Detect which cell encompasses the target text, then output its [X, Y] center coordinate. 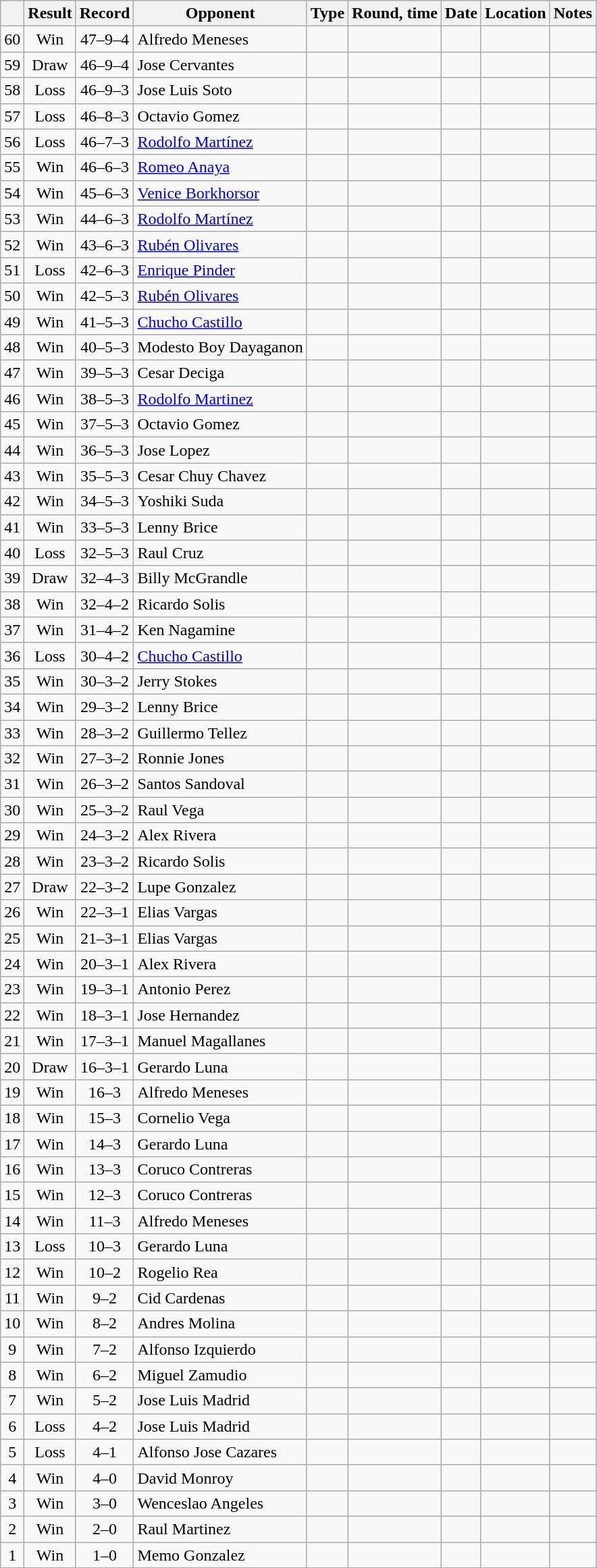
46–6–3 [105, 167]
1–0 [105, 1555]
45 [12, 425]
18 [12, 1118]
15–3 [105, 1118]
38–5–3 [105, 399]
46–7–3 [105, 142]
Cesar Chuy Chavez [220, 476]
50 [12, 296]
Opponent [220, 13]
Alfonso Jose Cazares [220, 1452]
6 [12, 1426]
35 [12, 681]
38 [12, 604]
Rodolfo Martinez [220, 399]
Memo Gonzalez [220, 1555]
29 [12, 836]
12 [12, 1272]
4–1 [105, 1452]
43–6–3 [105, 244]
49 [12, 322]
51 [12, 270]
7–2 [105, 1349]
Santos Sandoval [220, 784]
55 [12, 167]
Raul Cruz [220, 553]
39–5–3 [105, 373]
54 [12, 193]
37 [12, 630]
10 [12, 1324]
46–9–3 [105, 90]
32–4–3 [105, 578]
41–5–3 [105, 322]
5 [12, 1452]
Jose Hernandez [220, 1015]
Guillermo Tellez [220, 732]
5–2 [105, 1401]
Raul Vega [220, 810]
39 [12, 578]
14–3 [105, 1144]
48 [12, 348]
32–4–2 [105, 604]
4 [12, 1478]
19 [12, 1092]
Cesar Deciga [220, 373]
30–4–2 [105, 655]
31 [12, 784]
24–3–2 [105, 836]
27–3–2 [105, 759]
8–2 [105, 1324]
46 [12, 399]
29–3–2 [105, 707]
Billy McGrandle [220, 578]
2–0 [105, 1529]
36 [12, 655]
Record [105, 13]
9 [12, 1349]
13 [12, 1247]
47 [12, 373]
10–3 [105, 1247]
Alfonso Izquierdo [220, 1349]
David Monroy [220, 1478]
Jose Luis Soto [220, 90]
22 [12, 1015]
45–6–3 [105, 193]
56 [12, 142]
26 [12, 913]
52 [12, 244]
32 [12, 759]
Venice Borkhorsor [220, 193]
30–3–2 [105, 681]
4–0 [105, 1478]
Type [327, 13]
Notes [573, 13]
46–9–4 [105, 65]
27 [12, 887]
47–9–4 [105, 39]
18–3–1 [105, 1015]
Miguel Zamudio [220, 1375]
Wenceslao Angeles [220, 1503]
23 [12, 990]
16 [12, 1170]
24 [12, 964]
33–5–3 [105, 527]
3–0 [105, 1503]
1 [12, 1555]
34 [12, 707]
Lupe Gonzalez [220, 887]
11 [12, 1298]
3 [12, 1503]
7 [12, 1401]
Rogelio Rea [220, 1272]
Andres Molina [220, 1324]
25–3–2 [105, 810]
16–3–1 [105, 1066]
28 [12, 861]
37–5–3 [105, 425]
9–2 [105, 1298]
23–3–2 [105, 861]
53 [12, 219]
Location [515, 13]
41 [12, 527]
44 [12, 450]
Jose Cervantes [220, 65]
30 [12, 810]
28–3–2 [105, 732]
15 [12, 1195]
21 [12, 1041]
17 [12, 1144]
33 [12, 732]
14 [12, 1221]
26–3–2 [105, 784]
Manuel Magallanes [220, 1041]
20–3–1 [105, 964]
Ronnie Jones [220, 759]
12–3 [105, 1195]
31–4–2 [105, 630]
42 [12, 502]
57 [12, 116]
46–8–3 [105, 116]
40–5–3 [105, 348]
42–5–3 [105, 296]
Romeo Anaya [220, 167]
Cornelio Vega [220, 1118]
21–3–1 [105, 938]
60 [12, 39]
42–6–3 [105, 270]
36–5–3 [105, 450]
Antonio Perez [220, 990]
Modesto Boy Dayaganon [220, 348]
17–3–1 [105, 1041]
25 [12, 938]
20 [12, 1066]
34–5–3 [105, 502]
32–5–3 [105, 553]
Date [461, 13]
44–6–3 [105, 219]
6–2 [105, 1375]
11–3 [105, 1221]
10–2 [105, 1272]
Cid Cardenas [220, 1298]
19–3–1 [105, 990]
58 [12, 90]
Result [50, 13]
Enrique Pinder [220, 270]
22–3–1 [105, 913]
Ken Nagamine [220, 630]
43 [12, 476]
2 [12, 1529]
Raul Martinez [220, 1529]
Jose Lopez [220, 450]
Yoshiki Suda [220, 502]
Jerry Stokes [220, 681]
4–2 [105, 1426]
35–5–3 [105, 476]
40 [12, 553]
59 [12, 65]
16–3 [105, 1092]
Round, time [395, 13]
22–3–2 [105, 887]
13–3 [105, 1170]
8 [12, 1375]
